Provide the (x, y) coordinate of the cell's center where the given text is located.  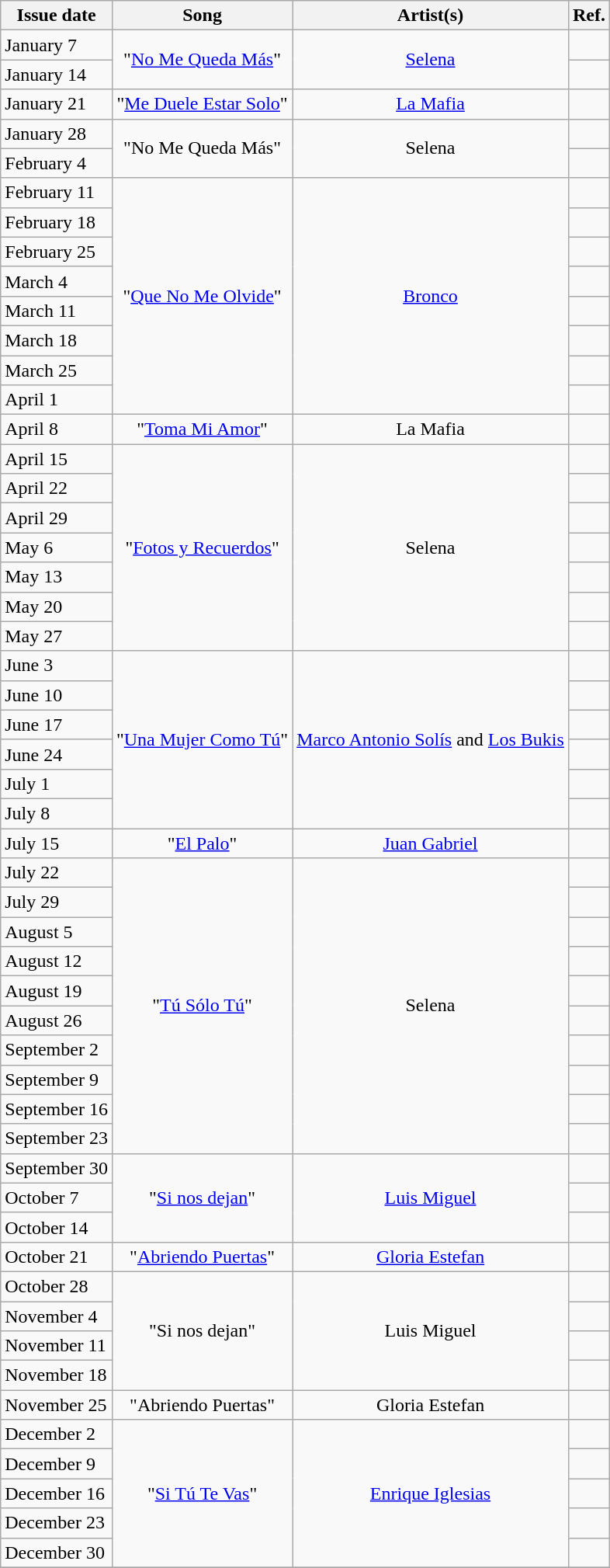
April 1 (57, 400)
"Una Mujer Como Tú" (202, 739)
December 16 (57, 1493)
June 17 (57, 725)
July 1 (57, 784)
November 11 (57, 1346)
March 25 (57, 370)
October 28 (57, 1286)
September 9 (57, 1080)
September 2 (57, 1050)
November 4 (57, 1316)
June 10 (57, 695)
April 29 (57, 518)
April 8 (57, 429)
May 20 (57, 607)
May 27 (57, 636)
Issue date (57, 16)
Marco Antonio Solís and Los Bukis (431, 739)
September 30 (57, 1168)
December 23 (57, 1523)
August 12 (57, 961)
October 14 (57, 1227)
January 7 (57, 45)
August 26 (57, 1020)
"Fotos y Recuerdos" (202, 548)
"Que No Me Olvide" (202, 296)
December 9 (57, 1464)
"Me Duele Estar Solo" (202, 104)
Artist(s) (431, 16)
April 15 (57, 459)
August 19 (57, 991)
December 30 (57, 1552)
July 15 (57, 843)
January 14 (57, 75)
July 8 (57, 813)
Ref. (588, 16)
"Si Tú Te Vas" (202, 1493)
July 29 (57, 902)
August 5 (57, 932)
April 22 (57, 488)
September 23 (57, 1139)
June 24 (57, 754)
May 13 (57, 577)
June 3 (57, 666)
"Toma Mi Amor" (202, 429)
February 11 (57, 193)
Enrique Iglesias (431, 1493)
October 21 (57, 1257)
February 25 (57, 252)
October 7 (57, 1198)
February 4 (57, 163)
December 2 (57, 1434)
March 4 (57, 281)
January 28 (57, 134)
Juan Gabriel (431, 843)
May 6 (57, 548)
March 11 (57, 311)
January 21 (57, 104)
September 16 (57, 1109)
Bronco (431, 296)
"El Palo" (202, 843)
February 18 (57, 222)
"Tú Sólo Tú" (202, 1007)
Song (202, 16)
November 18 (57, 1375)
November 25 (57, 1405)
July 22 (57, 873)
March 18 (57, 340)
